From the cell containing the given text, extract its center point as [X, Y] coordinate. 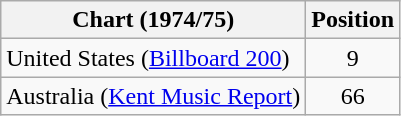
Chart (1974/75) [154, 20]
66 [353, 96]
Australia (Kent Music Report) [154, 96]
9 [353, 58]
Position [353, 20]
United States (Billboard 200) [154, 58]
